Determine the [x, y] coordinate at the center of the cell enclosing the given text.  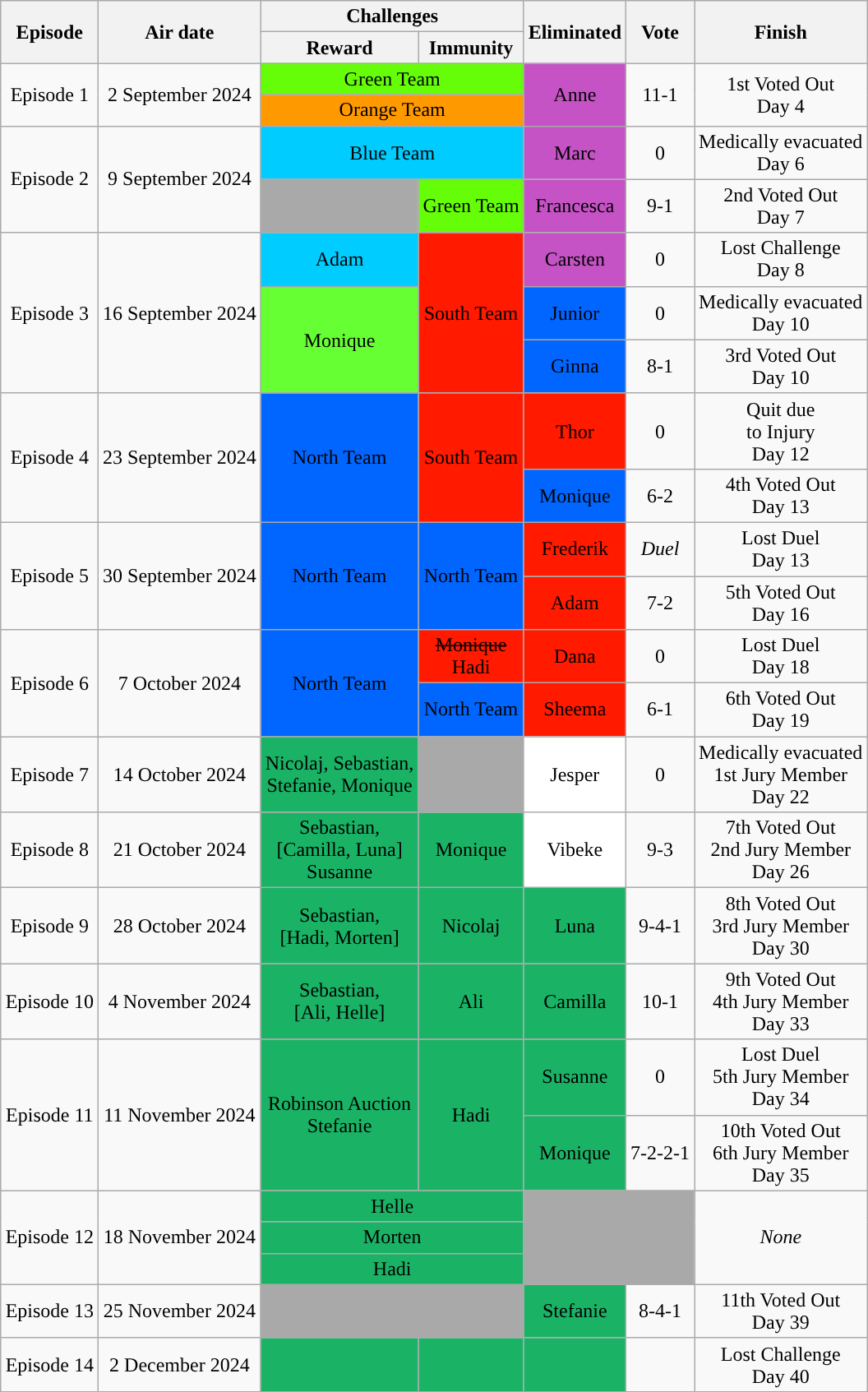
Challenges [392, 16]
Medically evacuatedDay 10 [781, 312]
Lost DuelDay 13 [781, 549]
Luna [575, 926]
2nd Voted OutDay 7 [781, 206]
8-1 [661, 367]
9th Voted Out4th Jury MemberDay 33 [781, 1001]
4th Voted OutDay 13 [781, 495]
18 November 2024 [180, 1237]
Sebastian, [Camilla, Luna]Susanne [339, 850]
6-2 [661, 495]
4 November 2024 [180, 1001]
Nicolaj, Sebastian,Stefanie, Monique [339, 775]
Lost ChallengeDay 40 [781, 1365]
Dana [575, 656]
9 September 2024 [180, 179]
Orange Team [392, 110]
23 September 2024 [180, 457]
Lost Duel5th Jury MemberDay 34 [781, 1077]
10-1 [661, 1001]
Ginna [575, 367]
Medically evacuatedDay 6 [781, 153]
Blue Team [392, 153]
Sheema [575, 710]
Episode 1 [49, 95]
Ali [471, 1001]
9-4-1 [661, 926]
Anne [575, 95]
9-3 [661, 850]
Lost DuelDay 18 [781, 656]
Episode 6 [49, 683]
Episode 5 [49, 576]
21 October 2024 [180, 850]
Helle [392, 1206]
8-4-1 [661, 1311]
Episode 4 [49, 457]
None [781, 1237]
Immunity [471, 48]
Vote [661, 32]
10th Voted Out6th Jury MemberDay 35 [781, 1153]
7th Voted Out2nd Jury MemberDay 26 [781, 850]
Episode 7 [49, 775]
Nicolaj [471, 926]
11th Voted OutDay 39 [781, 1311]
7-2 [661, 602]
Jesper [575, 775]
Camilla [575, 1001]
6th Voted OutDay 19 [781, 710]
Episode 3 [49, 312]
28 October 2024 [180, 926]
Sebastian, [Hadi, Morten] [339, 926]
Thor [575, 431]
8th Voted Out3rd Jury MemberDay 30 [781, 926]
Medically evacuated1st Jury MemberDay 22 [781, 775]
Episode 14 [49, 1365]
Susanne [575, 1077]
3rd Voted OutDay 10 [781, 367]
Frederik [575, 549]
Air date [180, 32]
Junior [575, 312]
Quit dueto InjuryDay 12 [781, 431]
11 November 2024 [180, 1115]
MoniqueHadi [471, 656]
Lost ChallengeDay 8 [781, 260]
Episode 11 [49, 1115]
Robinson AuctionStefanie [339, 1115]
Episode 12 [49, 1237]
11-1 [661, 95]
Episode [49, 32]
14 October 2024 [180, 775]
Carsten [575, 260]
Reward [339, 48]
Vibeke [575, 850]
Marc [575, 153]
Sebastian, [Ali, Helle] [339, 1001]
Episode 2 [49, 179]
Duel [661, 549]
1st Voted OutDay 4 [781, 95]
Episode 10 [49, 1001]
Morten [392, 1237]
Episode 8 [49, 850]
2 September 2024 [180, 95]
Episode 13 [49, 1311]
6-1 [661, 710]
Eliminated [575, 32]
9-1 [661, 206]
5th Voted OutDay 16 [781, 602]
Francesca [575, 206]
Finish [781, 32]
16 September 2024 [180, 312]
Stefanie [575, 1311]
30 September 2024 [180, 576]
7 October 2024 [180, 683]
Episode 9 [49, 926]
2 December 2024 [180, 1365]
25 November 2024 [180, 1311]
7-2-2-1 [661, 1153]
